For the text-containing cell, return its midpoint in [X, Y] coordinate format. 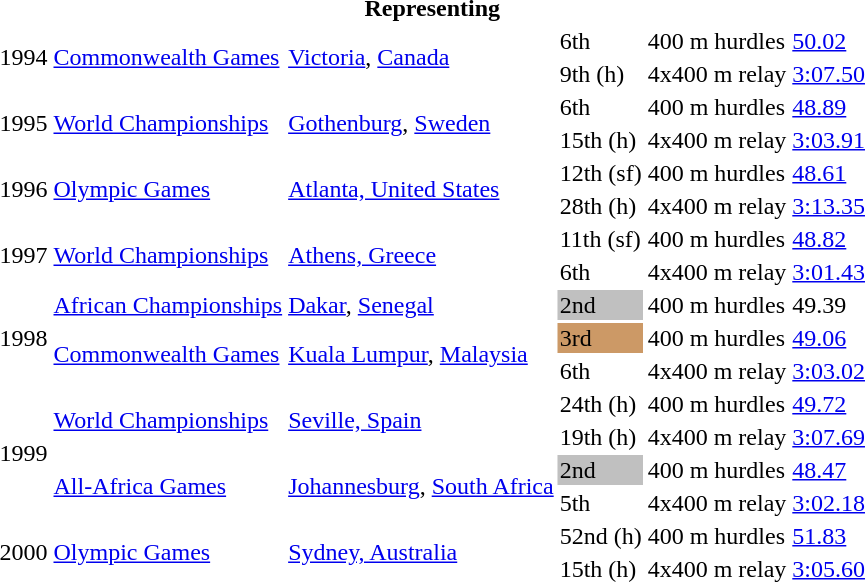
12th (sf) [600, 173]
All-Africa Games [168, 486]
Dakar, Senegal [422, 305]
Kuala Lumpur, Malaysia [422, 354]
24th (h) [600, 404]
3rd [600, 338]
52nd (h) [600, 536]
Olympic Games [168, 190]
Seville, Spain [422, 420]
28th (h) [600, 206]
5th [600, 503]
Athens, Greece [422, 256]
Johannesburg, South Africa [422, 486]
9th (h) [600, 74]
Gothenburg, Sweden [422, 124]
19th (h) [600, 437]
Atlanta, United States [422, 190]
15th (h) [600, 140]
African Championships [168, 305]
11th (sf) [600, 239]
Victoria, Canada [422, 58]
